Provide the [X, Y] coordinate of the cell's center where the given text is located.  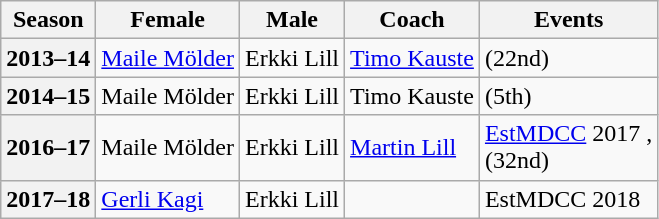
Male [292, 20]
(5th) [568, 96]
Events [568, 20]
2013–14 [48, 58]
Coach [412, 20]
2016–17 [48, 148]
EstMDCC 2017 , (32nd) [568, 148]
Female [168, 20]
(22nd) [568, 58]
EstMDCC 2018 [568, 199]
2017–18 [48, 199]
Season [48, 20]
2014–15 [48, 96]
Gerli Kagi [168, 199]
Martin Lill [412, 148]
